Output the [X, Y] coordinate of the center of the cell containing the given text.  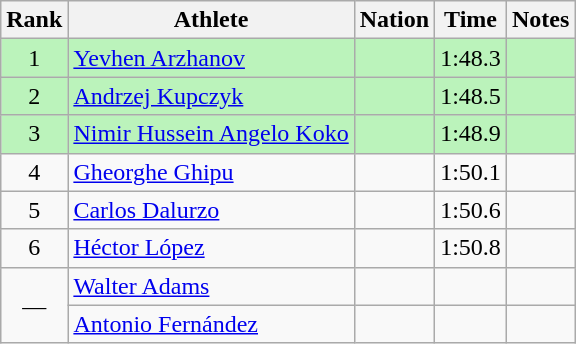
— [34, 305]
Rank [34, 20]
Notes [540, 20]
2 [34, 96]
6 [34, 248]
Walter Adams [211, 286]
1:50.8 [471, 248]
Athlete [211, 20]
1:48.9 [471, 134]
4 [34, 172]
1:50.6 [471, 210]
Antonio Fernández [211, 324]
Nation [394, 20]
Héctor López [211, 248]
Carlos Dalurzo [211, 210]
Gheorghe Ghipu [211, 172]
1:48.5 [471, 96]
Yevhen Arzhanov [211, 58]
1:50.1 [471, 172]
1 [34, 58]
Time [471, 20]
Nimir Hussein Angelo Koko [211, 134]
3 [34, 134]
5 [34, 210]
1:48.3 [471, 58]
Andrzej Kupczyk [211, 96]
